From the cell containing the given text, extract its center point as (X, Y) coordinate. 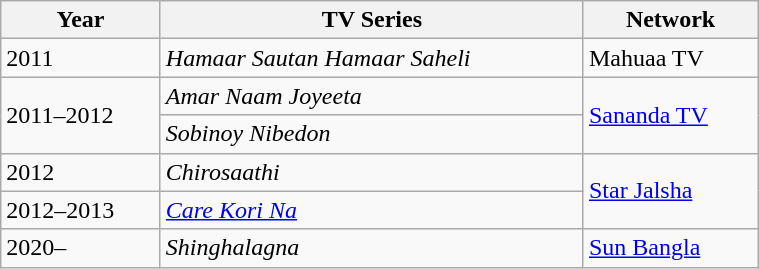
Year (81, 20)
2012–2013 (81, 210)
Star Jalsha (670, 191)
2012 (81, 172)
2011–2012 (81, 115)
Sananda TV (670, 115)
Chirosaathi (372, 172)
Sun Bangla (670, 248)
Care Kori Na (372, 210)
TV Series (372, 20)
Network (670, 20)
Mahuaa TV (670, 58)
2020– (81, 248)
Hamaar Sautan Hamaar Saheli (372, 58)
Amar Naam Joyeeta (372, 96)
2011 (81, 58)
Shinghalagna (372, 248)
Sobinoy Nibedon (372, 134)
